Return [X, Y] of the center of cell containing provided text 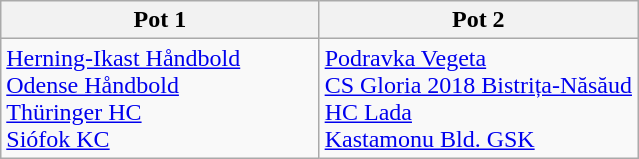
Pot 2 [478, 20]
Pot 1 [160, 20]
Podravka Vegeta CS Gloria 2018 Bistrița-Năsăud HC Lada Kastamonu Bld. GSK [478, 98]
Herning-Ikast Håndbold Odense Håndbold Thüringer HC Siófok KC [160, 98]
